Return the (x, y) coordinate for the center point of the cell that contains the specified text.  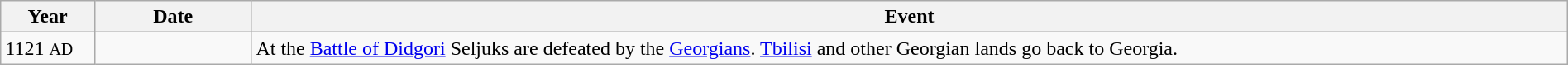
Year (48, 17)
Event (910, 17)
Date (172, 17)
1121 AD (48, 48)
At the Battle of Didgori Seljuks are defeated by the Georgians. Tbilisi and other Georgian lands go back to Georgia. (910, 48)
